From the cell containing the given text, extract its center point as (X, Y) coordinate. 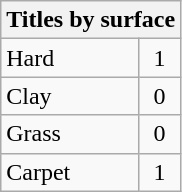
Clay (70, 96)
Grass (70, 134)
Hard (70, 58)
Carpet (70, 172)
Titles by surface (91, 20)
